Capture the cell that displays the provided text and extract its [X, Y] central coordinate. 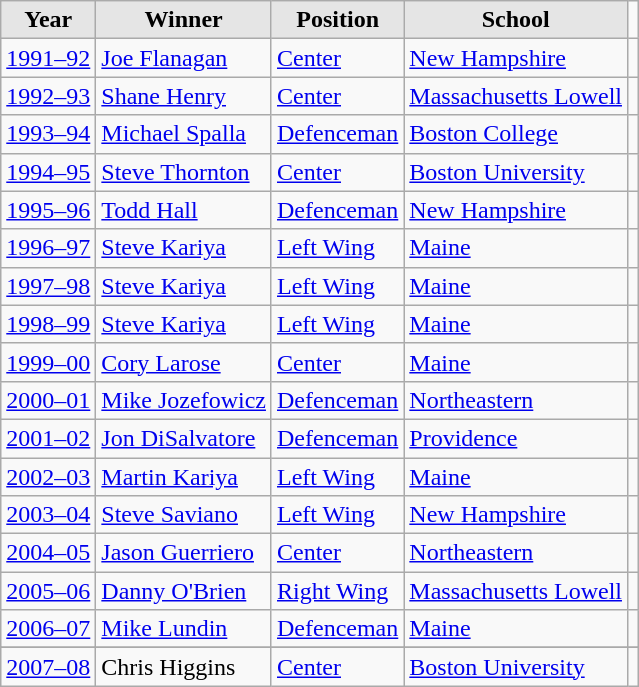
Todd Hall [184, 210]
2002–03 [48, 477]
2006–07 [48, 629]
2007–08 [48, 667]
Cory Larose [184, 362]
Mike Lundin [184, 629]
2000–01 [48, 400]
1994–95 [48, 172]
Steve Saviano [184, 515]
Right Wing [337, 591]
Boston College [516, 134]
Joe Flanagan [184, 58]
2005–06 [48, 591]
Danny O'Brien [184, 591]
2004–05 [48, 553]
1999–00 [48, 362]
1996–97 [48, 248]
Jon DiSalvatore [184, 438]
Position [337, 20]
Chris Higgins [184, 667]
Martin Kariya [184, 477]
Year [48, 20]
Jason Guerriero [184, 553]
1992–93 [48, 96]
1998–99 [48, 324]
Michael Spalla [184, 134]
Steve Thornton [184, 172]
1993–94 [48, 134]
1997–98 [48, 286]
Shane Henry [184, 96]
2001–02 [48, 438]
School [516, 20]
1991–92 [48, 58]
Mike Jozefowicz [184, 400]
2003–04 [48, 515]
1995–96 [48, 210]
Winner [184, 20]
Providence [516, 438]
